Capture the cell that displays the provided text and extract its (X, Y) central coordinate. 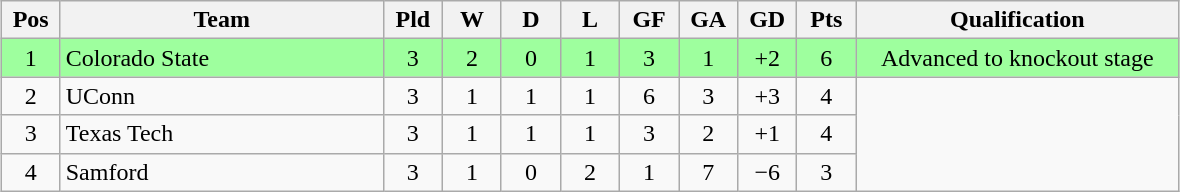
+3 (768, 96)
GA (708, 20)
Samford (222, 172)
Advanced to knockout stage (1018, 58)
Pos (30, 20)
Texas Tech (222, 134)
GD (768, 20)
L (590, 20)
W (472, 20)
Pld (412, 20)
UConn (222, 96)
Team (222, 20)
−6 (768, 172)
D (530, 20)
Qualification (1018, 20)
GF (650, 20)
+2 (768, 58)
Colorado State (222, 58)
+1 (768, 134)
7 (708, 172)
Pts (826, 20)
